Pinpoint the cell where the given text exists, returning its (X, Y) midpoint coordinate. 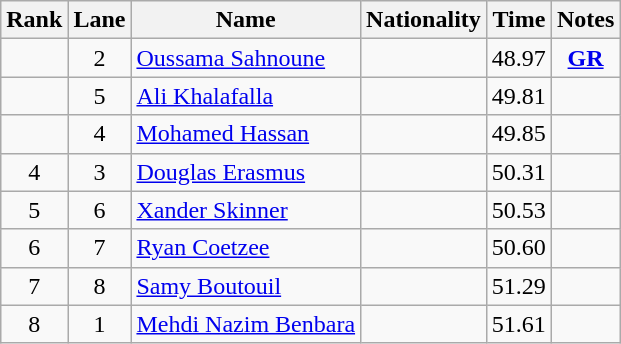
2 (100, 58)
48.97 (518, 58)
GR (585, 58)
49.81 (518, 96)
1 (100, 324)
Rank (34, 20)
Mohamed Hassan (246, 134)
51.61 (518, 324)
49.85 (518, 134)
50.31 (518, 172)
50.53 (518, 210)
Ryan Coetzee (246, 248)
Samy Boutouil (246, 286)
Notes (585, 20)
3 (100, 172)
Time (518, 20)
Name (246, 20)
Xander Skinner (246, 210)
50.60 (518, 248)
Mehdi Nazim Benbara (246, 324)
Nationality (424, 20)
Oussama Sahnoune (246, 58)
Douglas Erasmus (246, 172)
Ali Khalafalla (246, 96)
51.29 (518, 286)
Lane (100, 20)
